Identify which cell holds the provided text, then report its (x, y) central coordinate. 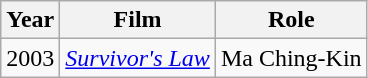
Year (30, 20)
Film (138, 20)
Role (291, 20)
Survivor's Law (138, 58)
2003 (30, 58)
Ma Ching-Kin (291, 58)
